Pinpoint the cell where the given text exists, returning its [X, Y] midpoint coordinate. 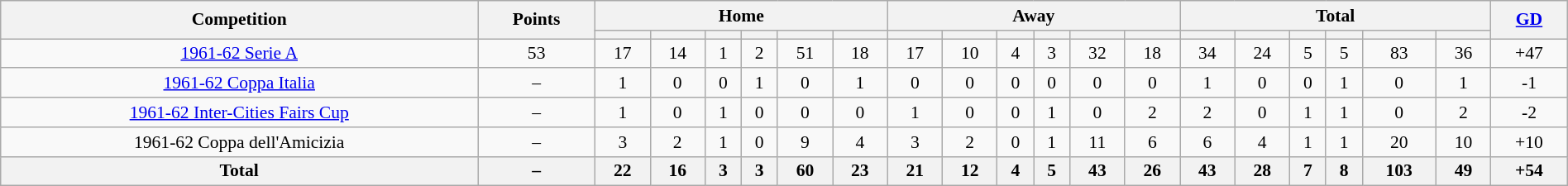
49 [1463, 171]
51 [805, 53]
12 [970, 171]
1961-62 Inter-Cities Fairs Cup [240, 112]
+10 [1530, 141]
20 [1399, 141]
53 [537, 53]
36 [1463, 53]
GD [1530, 20]
14 [677, 53]
16 [677, 171]
103 [1399, 171]
-1 [1530, 83]
Points [537, 20]
8 [1344, 171]
22 [623, 171]
32 [1097, 53]
+47 [1530, 53]
21 [915, 171]
9 [805, 141]
Home [741, 16]
Away [1034, 16]
11 [1097, 141]
1961-62 Coppa dell'Amicizia [240, 141]
28 [1262, 171]
34 [1207, 53]
83 [1399, 53]
1961-62 Serie A [240, 53]
60 [805, 171]
26 [1152, 171]
1961-62 Coppa Italia [240, 83]
Competition [240, 20]
24 [1262, 53]
23 [860, 171]
-2 [1530, 112]
7 [1307, 171]
+54 [1530, 171]
